Determine the (x, y) coordinate at the center of the cell enclosing the given text.  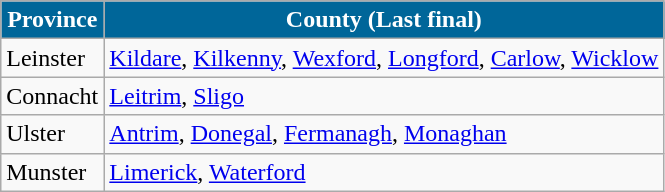
Limerick, Waterford (384, 172)
Province (52, 20)
Antrim, Donegal, Fermanagh, Monaghan (384, 134)
County (Last final) (384, 20)
Leitrim, Sligo (384, 96)
Ulster (52, 134)
Leinster (52, 58)
Kildare, Kilkenny, Wexford, Longford, Carlow, Wicklow (384, 58)
Munster (52, 172)
Connacht (52, 96)
